Scan for the cell matching the given text and deliver its [x, y] coordinate at center. 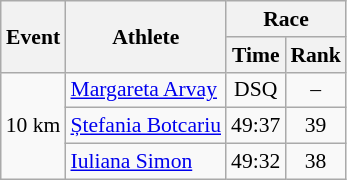
Event [34, 36]
Rank [316, 55]
10 km [34, 126]
Iuliana Simon [146, 162]
Athlete [146, 36]
38 [316, 162]
49:32 [256, 162]
Ștefania Botcariu [146, 126]
– [316, 90]
49:37 [256, 126]
Margareta Arvay [146, 90]
39 [316, 126]
Time [256, 55]
Race [286, 19]
DSQ [256, 90]
